Output the [x, y] coordinate of the center of the cell containing the given text.  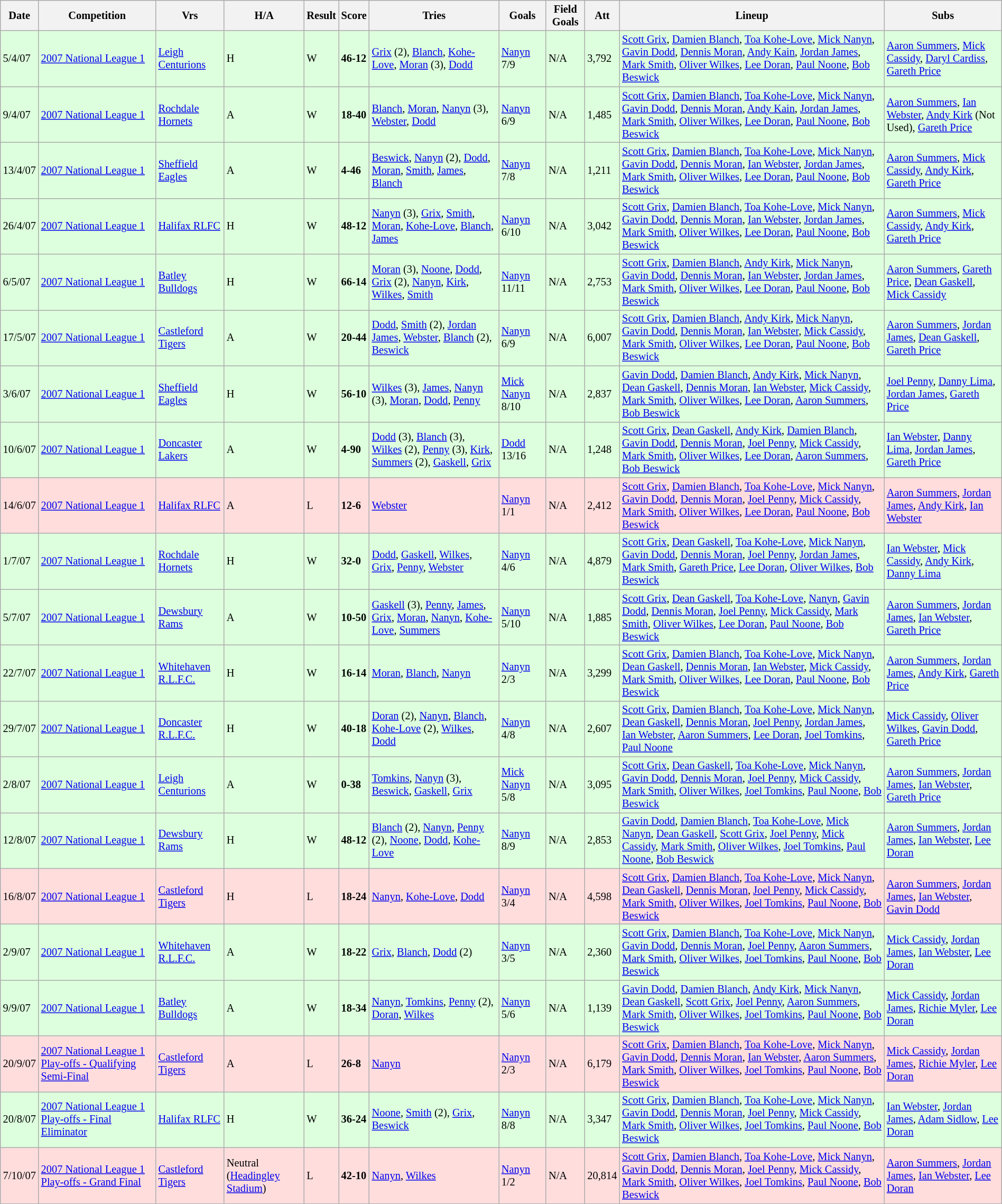
3,299 [602, 673]
18-40 [354, 115]
Nanyn, Kohe-Love, Dodd [434, 896]
4,879 [602, 561]
2,837 [602, 394]
6,007 [602, 338]
16/8/07 [20, 896]
1,139 [602, 1008]
2,607 [602, 729]
Nanyn 3/4 [522, 896]
1,211 [602, 170]
Mick Nanyn 5/8 [522, 785]
Nanyn 4/6 [522, 561]
Nanyn 11/11 [522, 282]
Mick Cassidy, Oliver Wilkes, Gavin Dodd, Gareth Price [943, 729]
2,853 [602, 840]
Doncaster R.L.F.C. [190, 729]
Dodd, Smith (2), Jordan James, Webster, Blanch (2), Beswick [434, 338]
6,179 [602, 1064]
Nanyn, Wilkes [434, 1175]
18-24 [354, 896]
Nanyn 7/8 [522, 170]
40-18 [354, 729]
32-0 [354, 561]
26/4/07 [20, 226]
Nanyn 1/2 [522, 1175]
3/6/07 [20, 394]
Gaskell (3), Penny, James, Grix, Moran, Nanyn, Kohe-Love, Summers [434, 617]
2,360 [602, 952]
20,814 [602, 1175]
Dodd, Gaskell, Wilkes, Grix, Penny, Webster [434, 561]
Doran (2), Nanyn, Blanch, Kohe-Love (2), Wilkes, Dodd [434, 729]
Grix (2), Blanch, Kohe-Love, Moran (3), Dodd [434, 59]
3,347 [602, 1119]
2,412 [602, 505]
Aaron Summers, Jordan James, Dean Gaskell, Gareth Price [943, 338]
Tries [434, 15]
Ian Webster, Danny Lima, Jordan James, Gareth Price [943, 450]
Nanyn [434, 1064]
1/7/07 [20, 561]
Nanyn 8/8 [522, 1119]
42-10 [354, 1175]
20/8/07 [20, 1119]
Moran, Blanch, Nanyn [434, 673]
2007 National League 1 Play-offs - Final Eliminator [97, 1119]
Aaron Summers, Jordan James, Andy Kirk, Ian Webster [943, 505]
9/4/07 [20, 115]
Subs [943, 15]
17/5/07 [20, 338]
Blanch, Moran, Nanyn (3), Webster, Dodd [434, 115]
1,885 [602, 617]
Webster [434, 505]
Date [20, 15]
29/7/07 [20, 729]
46-12 [354, 59]
Vrs [190, 15]
18-34 [354, 1008]
Field Goals [565, 15]
2/9/07 [20, 952]
Aaron Summers, Ian Webster, Andy Kirk (Not Used), Gareth Price [943, 115]
16-14 [354, 673]
12-6 [354, 505]
Nanyn 6/10 [522, 226]
1,248 [602, 450]
Goals [522, 15]
22/7/07 [20, 673]
0-38 [354, 785]
Beswick, Nanyn (2), Dodd, Moran, Smith, James, Blanch [434, 170]
Score [354, 15]
2007 National League 1 Play-offs - Grand Final [97, 1175]
Noone, Smith (2), Grix, Beswick [434, 1119]
Att [602, 15]
26-8 [354, 1064]
Aaron Summers, Mick Cassidy, Daryl Cardiss, Gareth Price [943, 59]
Ian Webster, Jordan James, Adam Sidlow, Lee Doran [943, 1119]
12/8/07 [20, 840]
Mick Nanyn 8/10 [522, 394]
Dodd 13/16 [522, 450]
Nanyn 8/9 [522, 840]
Nanyn 5/6 [522, 1008]
2007 National League 1 Play-offs - Qualifying Semi-Final [97, 1064]
1,485 [602, 115]
Blanch (2), Nanyn, Penny (2), Noone, Dodd, Kohe-Love [434, 840]
Aaron Summers, Gareth Price, Dean Gaskell, Mick Cassidy [943, 282]
Joel Penny, Danny Lima, Jordan James, Gareth Price [943, 394]
13/4/07 [20, 170]
14/6/07 [20, 505]
20-44 [354, 338]
2/8/07 [20, 785]
H/A [264, 15]
Moran (3), Noone, Dodd, Grix (2), Nanyn, Kirk, Wilkes, Smith [434, 282]
20/9/07 [20, 1064]
Nanyn 4/8 [522, 729]
Ian Webster, Mick Cassidy, Andy Kirk, Danny Lima [943, 561]
6/5/07 [20, 282]
Doncaster Lakers [190, 450]
36-24 [354, 1119]
Nanyn, Tomkins, Penny (2), Doran, Wilkes [434, 1008]
10-50 [354, 617]
4,598 [602, 896]
5/4/07 [20, 59]
Neutral (Headingley Stadium) [264, 1175]
Tomkins, Nanyn (3), Beswick, Gaskell, Grix [434, 785]
5/7/07 [20, 617]
10/6/07 [20, 450]
9/9/07 [20, 1008]
2,753 [602, 282]
3,042 [602, 226]
Aaron Summers, Jordan James, Andy Kirk, Gareth Price [943, 673]
66-14 [354, 282]
Nanyn 3/5 [522, 952]
Lineup [752, 15]
7/10/07 [20, 1175]
Nanyn 1/1 [522, 505]
56-10 [354, 394]
Wilkes (3), James, Nanyn (3), Moran, Dodd, Penny [434, 394]
Aaron Summers, Jordan James, Ian Webster, Gavin Dodd [943, 896]
Competition [97, 15]
4-90 [354, 450]
Grix, Blanch, Dodd (2) [434, 952]
3,095 [602, 785]
4-46 [354, 170]
18-22 [354, 952]
Mick Cassidy, Jordan James, Ian Webster, Lee Doran [943, 952]
3,792 [602, 59]
Nanyn 5/10 [522, 617]
Dodd (3), Blanch (3), Wilkes (2), Penny (3), Kirk, Summers (2), Gaskell, Grix [434, 450]
Result [321, 15]
Nanyn 7/9 [522, 59]
Nanyn (3), Grix, Smith, Moran, Kohe-Love, Blanch, James [434, 226]
